Search for the cell housing the specified text and yield its [x, y] center coordinate. 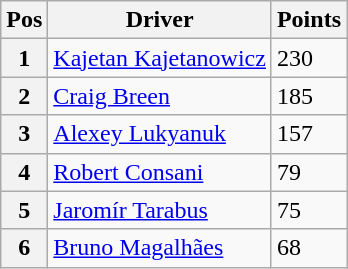
4 [24, 172]
68 [308, 248]
Bruno Magalhães [160, 248]
Points [308, 20]
Kajetan Kajetanowicz [160, 58]
Jaromír Tarabus [160, 210]
2 [24, 96]
Alexey Lukyanuk [160, 134]
1 [24, 58]
79 [308, 172]
3 [24, 134]
157 [308, 134]
Robert Consani [160, 172]
Pos [24, 20]
6 [24, 248]
185 [308, 96]
230 [308, 58]
75 [308, 210]
5 [24, 210]
Craig Breen [160, 96]
Driver [160, 20]
